From the cell containing the given text, extract its center point as (x, y) coordinate. 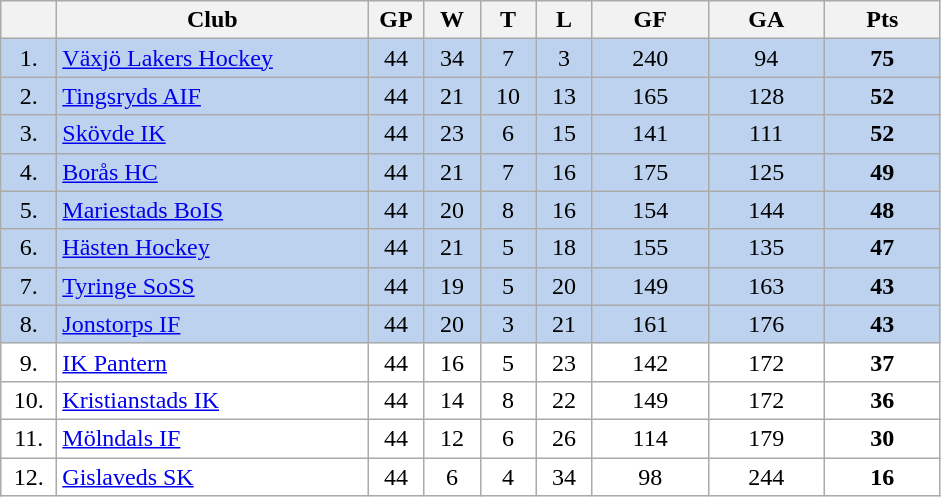
Skövde IK (212, 134)
176 (766, 324)
4 (508, 477)
19 (452, 286)
179 (766, 438)
128 (766, 96)
GP (396, 20)
111 (766, 134)
2. (29, 96)
Gislaveds SK (212, 477)
Mariestads BoIS (212, 210)
165 (650, 96)
12 (452, 438)
36 (882, 400)
13 (564, 96)
11. (29, 438)
Kristianstads IK (212, 400)
7. (29, 286)
8. (29, 324)
1. (29, 58)
155 (650, 248)
175 (650, 172)
Tyringe SoSS (212, 286)
15 (564, 134)
18 (564, 248)
114 (650, 438)
142 (650, 362)
94 (766, 58)
135 (766, 248)
Club (212, 20)
12. (29, 477)
GF (650, 20)
37 (882, 362)
Borås HC (212, 172)
L (564, 20)
Växjö Lakers Hockey (212, 58)
26 (564, 438)
240 (650, 58)
Hästen Hockey (212, 248)
47 (882, 248)
3. (29, 134)
98 (650, 477)
144 (766, 210)
22 (564, 400)
75 (882, 58)
GA (766, 20)
141 (650, 134)
5. (29, 210)
Jonstorps IF (212, 324)
T (508, 20)
154 (650, 210)
IK Pantern (212, 362)
Pts (882, 20)
Mölndals IF (212, 438)
9. (29, 362)
4. (29, 172)
6. (29, 248)
48 (882, 210)
10. (29, 400)
125 (766, 172)
W (452, 20)
244 (766, 477)
Tingsryds AIF (212, 96)
49 (882, 172)
10 (508, 96)
30 (882, 438)
161 (650, 324)
14 (452, 400)
163 (766, 286)
